Return the [X, Y] coordinate for the center point of the cell that contains the specified text.  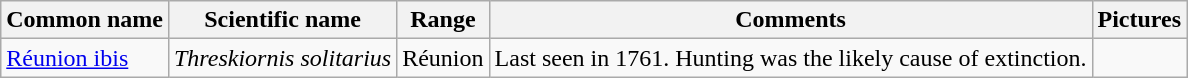
Réunion [443, 58]
Scientific name [282, 20]
Range [443, 20]
Comments [790, 20]
Réunion ibis [85, 58]
Common name [85, 20]
Last seen in 1761. Hunting was the likely cause of extinction. [790, 58]
Pictures [1140, 20]
Threskiornis solitarius [282, 58]
